Detect which cell encompasses the target text, then output its (x, y) center coordinate. 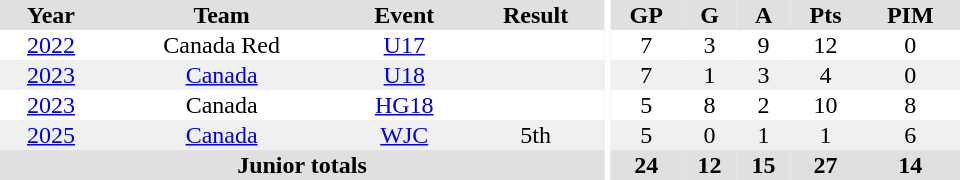
2022 (51, 45)
WJC (404, 135)
24 (646, 165)
Pts (826, 15)
10 (826, 105)
4 (826, 75)
Canada Red (222, 45)
2 (764, 105)
14 (910, 165)
6 (910, 135)
HG18 (404, 105)
PIM (910, 15)
27 (826, 165)
G (710, 15)
15 (764, 165)
9 (764, 45)
U17 (404, 45)
Junior totals (302, 165)
5th (536, 135)
A (764, 15)
GP (646, 15)
2025 (51, 135)
Team (222, 15)
Result (536, 15)
Year (51, 15)
Event (404, 15)
U18 (404, 75)
